Locate the cell with the specified text and output its (x, y) center coordinate. 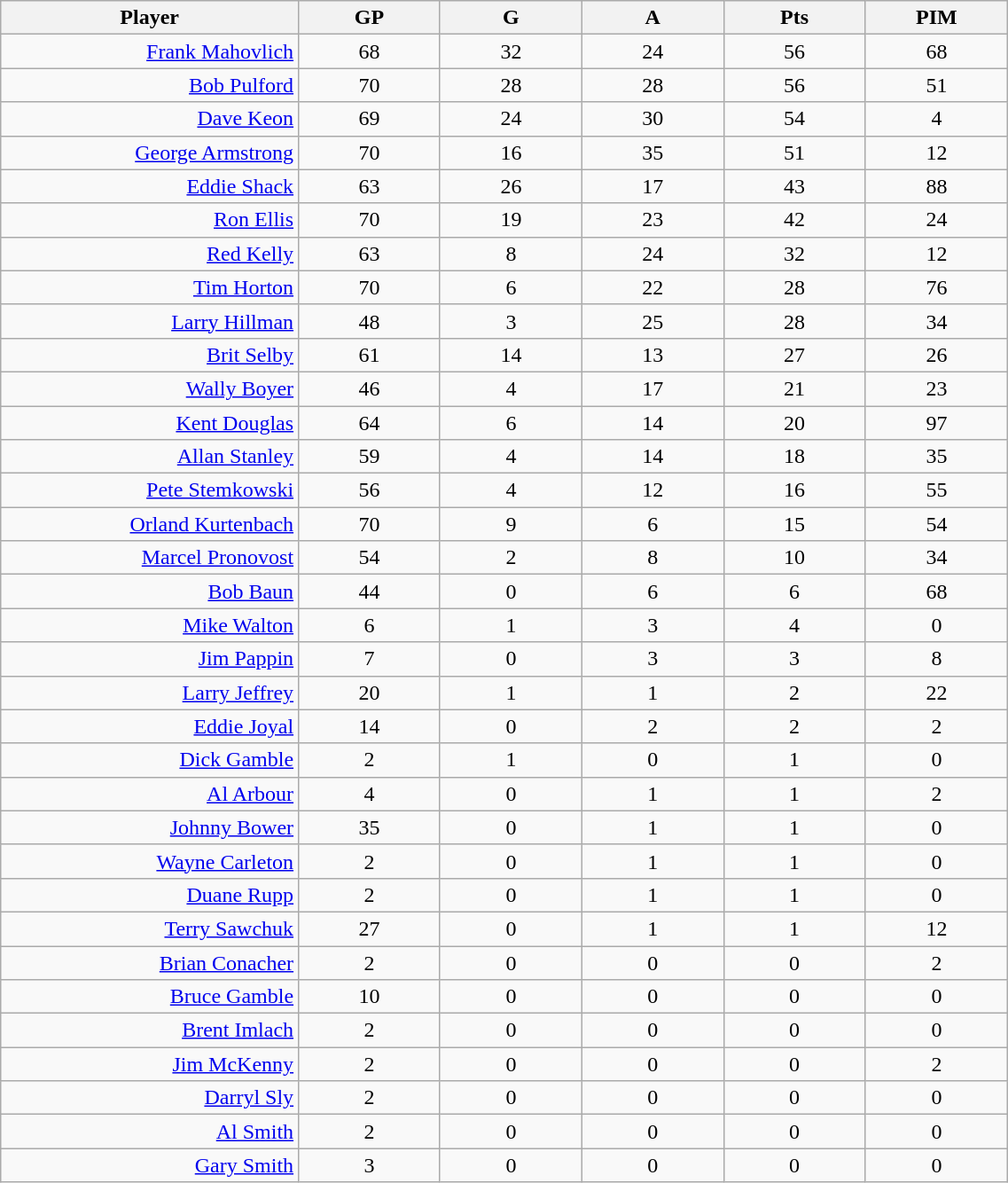
18 (794, 457)
Al Arbour (150, 794)
64 (370, 423)
46 (370, 388)
Darryl Sly (150, 1098)
Marcel Pronovost (150, 558)
Bob Baun (150, 591)
59 (370, 457)
97 (936, 423)
13 (652, 355)
Red Kelly (150, 254)
48 (370, 321)
Frank Mahovlich (150, 51)
Wally Boyer (150, 388)
21 (794, 388)
Al Smith (150, 1132)
GP (370, 18)
Allan Stanley (150, 457)
Dave Keon (150, 119)
55 (936, 490)
61 (370, 355)
Eddie Joyal (150, 726)
Larry Hillman (150, 321)
76 (936, 287)
88 (936, 186)
Brent Imlach (150, 1030)
44 (370, 591)
Terry Sawchuk (150, 928)
Larry Jeffrey (150, 693)
15 (794, 524)
Bruce Gamble (150, 997)
Player (150, 18)
Brit Selby (150, 355)
Jim Pappin (150, 659)
Orland Kurtenbach (150, 524)
Ron Ellis (150, 220)
43 (794, 186)
Wayne Carleton (150, 861)
A (652, 18)
Dick Gamble (150, 760)
Mike Walton (150, 625)
19 (511, 220)
Jim McKenny (150, 1064)
Eddie Shack (150, 186)
Kent Douglas (150, 423)
Bob Pulford (150, 85)
G (511, 18)
Pete Stemkowski (150, 490)
25 (652, 321)
George Armstrong (150, 153)
Tim Horton (150, 287)
7 (370, 659)
9 (511, 524)
Gary Smith (150, 1165)
Johnny Bower (150, 827)
Brian Conacher (150, 962)
42 (794, 220)
30 (652, 119)
Duane Rupp (150, 895)
69 (370, 119)
PIM (936, 18)
Pts (794, 18)
